Scan for the cell matching the given text and deliver its (X, Y) coordinate at center. 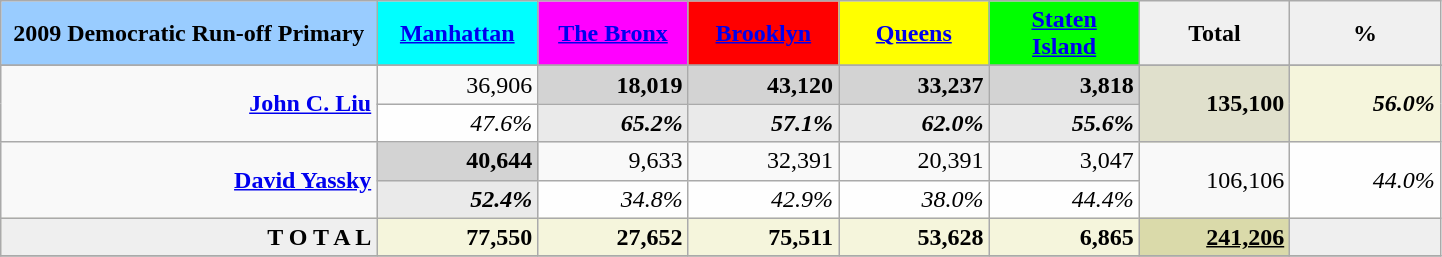
135,100 (1214, 104)
3,047 (1064, 161)
6,865 (1064, 237)
9,633 (613, 161)
44.4% (1064, 199)
44.0% (1365, 180)
34.8% (613, 199)
55.6% (1064, 123)
42.9% (763, 199)
47.6% (458, 123)
65.2% (613, 123)
27,652 (613, 237)
57.1% (763, 123)
106,106 (1214, 180)
Total (1214, 34)
% (1365, 34)
52.4% (458, 199)
77,550 (458, 237)
40,644 (458, 161)
The Bronx (613, 34)
62.0% (914, 123)
38.0% (914, 199)
John C. Liu (189, 104)
36,906 (458, 85)
75,511 (763, 237)
241,206 (1214, 237)
Brooklyn (763, 34)
Manhattan (458, 34)
2009 Democratic Run-off Primary (189, 34)
David Yassky (189, 180)
43,120 (763, 85)
Staten Island (1064, 34)
T O T A L (189, 237)
20,391 (914, 161)
18,019 (613, 85)
33,237 (914, 85)
32,391 (763, 161)
Queens (914, 34)
53,628 (914, 237)
56.0% (1365, 104)
3,818 (1064, 85)
